Return (X, Y) of the center of cell containing provided text 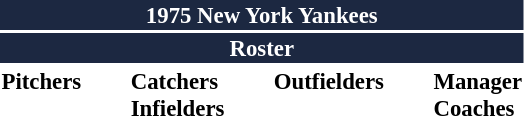
1975 New York Yankees (262, 15)
Roster (262, 48)
